Capture the cell that displays the provided text and extract its [X, Y] central coordinate. 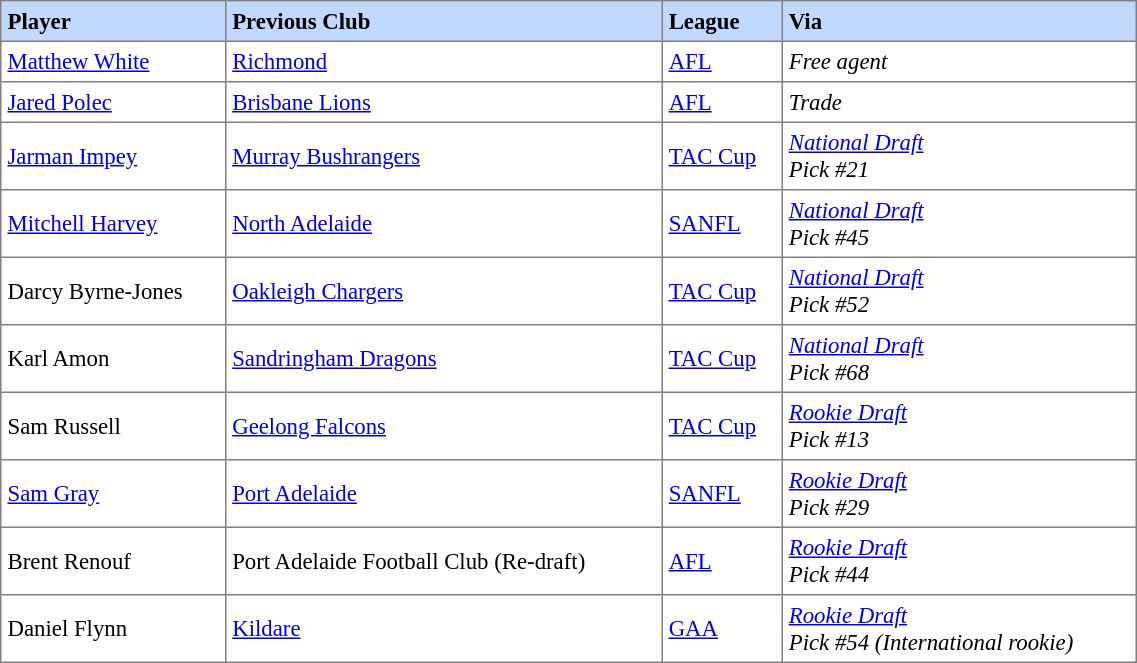
Rookie DraftPick #29 [960, 494]
Rookie DraftPick #13 [960, 426]
Geelong Falcons [443, 426]
Sam Russell [114, 426]
National DraftPick #45 [960, 224]
Oakleigh Chargers [443, 291]
National DraftPick #52 [960, 291]
League [722, 21]
Rookie DraftPick #54 (International rookie) [960, 629]
North Adelaide [443, 224]
Port Adelaide Football Club (Re-draft) [443, 561]
Port Adelaide [443, 494]
Rookie DraftPick #44 [960, 561]
Karl Amon [114, 359]
National DraftPick #68 [960, 359]
Sandringham Dragons [443, 359]
Free agent [960, 61]
Brisbane Lions [443, 102]
Matthew White [114, 61]
Via [960, 21]
Sam Gray [114, 494]
Murray Bushrangers [443, 156]
Previous Club [443, 21]
National DraftPick #21 [960, 156]
Trade [960, 102]
Jarman Impey [114, 156]
GAA [722, 629]
Kildare [443, 629]
Mitchell Harvey [114, 224]
Richmond [443, 61]
Darcy Byrne-Jones [114, 291]
Brent Renouf [114, 561]
Jared Polec [114, 102]
Daniel Flynn [114, 629]
Player [114, 21]
